Determine the [X, Y] coordinate at the center of the cell enclosing the given text.  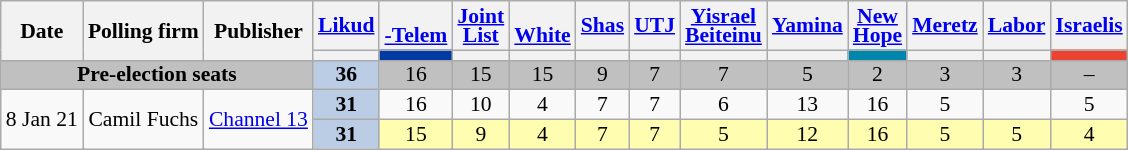
Israelis [1088, 26]
Likud [346, 26]
YisraelBeiteinu [724, 26]
Camil Fuchs [144, 120]
2 [878, 75]
10 [480, 105]
12 [808, 135]
-Telem [416, 26]
Meretz [945, 26]
Pre-election seats [157, 75]
8 Jan 21 [42, 120]
13 [808, 105]
Polling firm [144, 30]
UTJ [654, 26]
Publisher [258, 30]
36 [346, 75]
White [542, 26]
Labor [1017, 26]
Date [42, 30]
NewHope [878, 26]
Channel 13 [258, 120]
JointList [480, 26]
Shas [602, 26]
Yamina [808, 26]
– [1088, 75]
6 [724, 105]
